From the cell containing the given text, extract its center point as [x, y] coordinate. 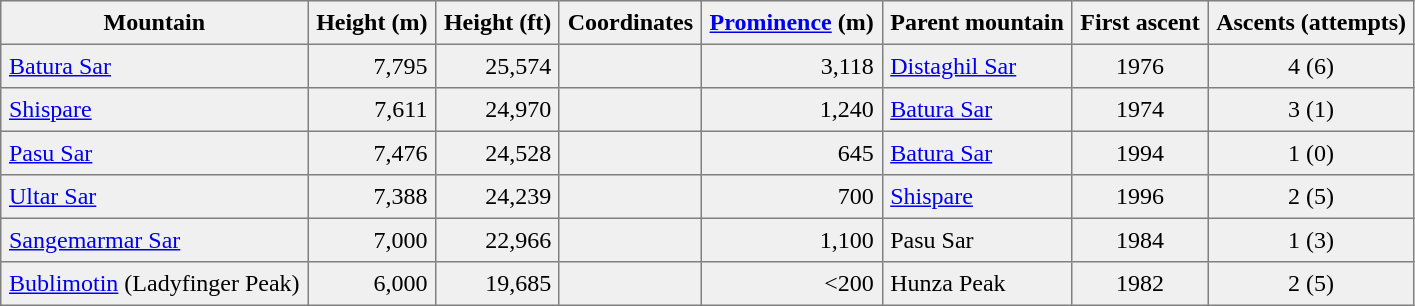
7,000 [372, 240]
1982 [1140, 284]
1976 [1140, 66]
25,574 [498, 66]
Hunza Peak [977, 284]
Coordinates [630, 23]
Parent mountain [977, 23]
<200 [792, 284]
1 (3) [1311, 240]
24,239 [498, 197]
19,685 [498, 284]
1974 [1140, 110]
7,795 [372, 66]
3 (1) [1311, 110]
1996 [1140, 197]
First ascent [1140, 23]
1,100 [792, 240]
Bublimotin (Ladyfinger Peak) [154, 284]
Height (ft) [498, 23]
Sangemarmar Sar [154, 240]
700 [792, 197]
1994 [1140, 153]
645 [792, 153]
Ascents (attempts) [1311, 23]
Ultar Sar [154, 197]
7,611 [372, 110]
7,388 [372, 197]
4 (6) [1311, 66]
1984 [1140, 240]
Distaghil Sar [977, 66]
1 (0) [1311, 153]
Prominence (m) [792, 23]
7,476 [372, 153]
1,240 [792, 110]
6,000 [372, 284]
Mountain [154, 23]
24,970 [498, 110]
Height (m) [372, 23]
3,118 [792, 66]
22,966 [498, 240]
24,528 [498, 153]
